Detect which cell encompasses the target text, then output its [x, y] center coordinate. 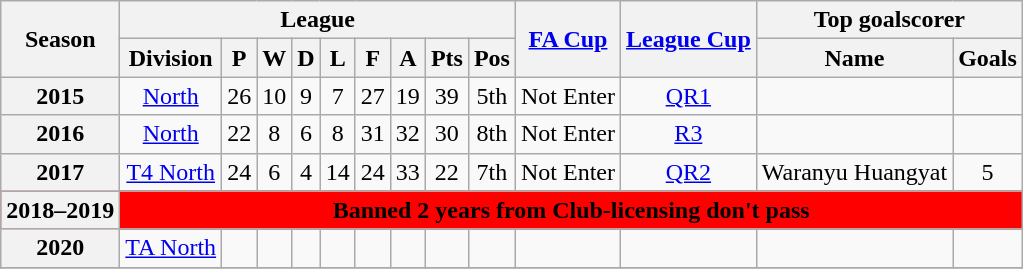
F [372, 58]
R3 [689, 134]
Division [171, 58]
W [274, 58]
Goals [988, 58]
7th [492, 172]
QR1 [689, 96]
2020 [60, 248]
QR2 [689, 172]
P [240, 58]
Banned 2 years from Club-licensing don't pass [572, 210]
14 [338, 172]
4 [306, 172]
Pos [492, 58]
10 [274, 96]
32 [408, 134]
2017 [60, 172]
5th [492, 96]
TA North [171, 248]
5 [988, 172]
39 [446, 96]
League Cup [689, 39]
Top goalscorer [889, 20]
Season [60, 39]
L [338, 58]
8th [492, 134]
FA Cup [568, 39]
D [306, 58]
19 [408, 96]
2015 [60, 96]
31 [372, 134]
Pts [446, 58]
30 [446, 134]
27 [372, 96]
Name [854, 58]
League [318, 20]
9 [306, 96]
33 [408, 172]
7 [338, 96]
2016 [60, 134]
2018–2019 [60, 210]
26 [240, 96]
Waranyu Huangyat [854, 172]
A [408, 58]
T4 North [171, 172]
